Output the (x, y) coordinate of the center of the cell containing the given text.  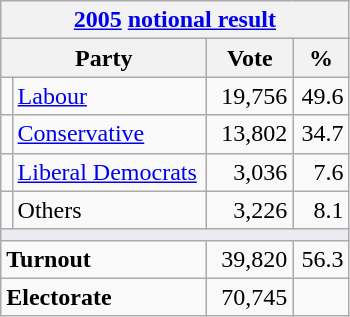
% (321, 58)
56.3 (321, 259)
Labour (110, 96)
39,820 (250, 259)
70,745 (250, 297)
Vote (250, 58)
8.1 (321, 210)
3,036 (250, 172)
34.7 (321, 134)
Party (104, 58)
2005 notional result (175, 20)
49.6 (321, 96)
7.6 (321, 172)
Turnout (104, 259)
Conservative (110, 134)
19,756 (250, 96)
13,802 (250, 134)
Electorate (104, 297)
3,226 (250, 210)
Liberal Democrats (110, 172)
Others (110, 210)
